Detect which cell encompasses the target text, then output its [X, Y] center coordinate. 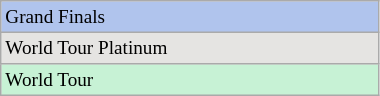
World Tour [190, 80]
World Tour Platinum [190, 48]
Grand Finals [190, 17]
